Determine the [X, Y] coordinate at the center of the cell enclosing the given text.  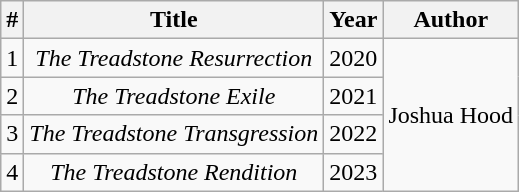
The Treadstone Rendition [174, 172]
2021 [354, 96]
2020 [354, 58]
The Treadstone Resurrection [174, 58]
The Treadstone Transgression [174, 134]
3 [12, 134]
# [12, 20]
2023 [354, 172]
2 [12, 96]
2022 [354, 134]
Title [174, 20]
4 [12, 172]
1 [12, 58]
Author [451, 20]
The Treadstone Exile [174, 96]
Year [354, 20]
Joshua Hood [451, 115]
